Scan for the cell matching the given text and deliver its (X, Y) coordinate at center. 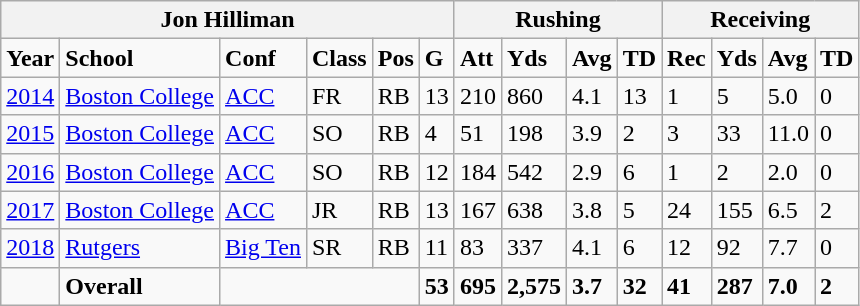
FR (339, 96)
Jon Hilliman (228, 20)
41 (687, 286)
695 (478, 286)
2014 (30, 96)
167 (478, 210)
2,575 (534, 286)
Overall (140, 286)
7.7 (788, 248)
2015 (30, 134)
Rec (687, 58)
155 (736, 210)
Rutgers (140, 248)
287 (736, 286)
53 (436, 286)
83 (478, 248)
6.5 (788, 210)
32 (639, 286)
3.7 (592, 286)
4 (436, 134)
2.9 (592, 172)
33 (736, 134)
2.0 (788, 172)
51 (478, 134)
24 (687, 210)
92 (736, 248)
337 (534, 248)
11.0 (788, 134)
542 (534, 172)
School (140, 58)
JR (339, 210)
Pos (396, 58)
210 (478, 96)
Class (339, 58)
Receiving (760, 20)
Att (478, 58)
Big Ten (264, 248)
Rushing (558, 20)
198 (534, 134)
5.0 (788, 96)
2018 (30, 248)
Conf (264, 58)
860 (534, 96)
G (436, 58)
Year (30, 58)
11 (436, 248)
7.0 (788, 286)
3.9 (592, 134)
2017 (30, 210)
3.8 (592, 210)
3 (687, 134)
638 (534, 210)
SR (339, 248)
2016 (30, 172)
184 (478, 172)
